Provide the (x, y) coordinate of the cell's center where the given text is located.  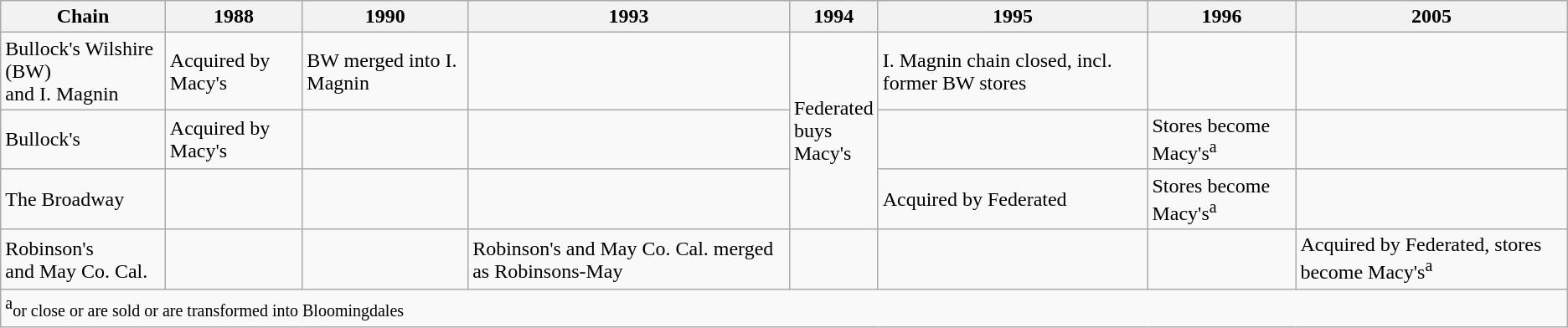
BW merged into I. Magnin (385, 71)
Acquired by Federated, stores become Macy'sa (1431, 259)
aor close or are sold or are transformed into Bloomingdales (784, 308)
Chain (84, 17)
FederatedbuysMacy's (833, 131)
1990 (385, 17)
Acquired by Federated (1013, 199)
Robinson'sand May Co. Cal. (84, 259)
1996 (1221, 17)
2005 (1431, 17)
1988 (234, 17)
1995 (1013, 17)
1994 (833, 17)
1993 (629, 17)
Bullock's (84, 140)
I. Magnin chain closed, incl. former BW stores (1013, 71)
Robinson's and May Co. Cal. merged as Robinsons-May (629, 259)
The Broadway (84, 199)
Bullock's Wilshire (BW)and I. Magnin (84, 71)
